Pinpoint the cell where the given text exists, returning its (x, y) midpoint coordinate. 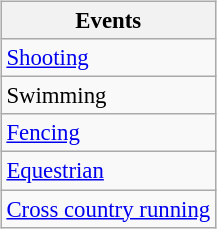
Events (108, 21)
Equestrian (108, 171)
Fencing (108, 133)
Swimming (108, 96)
Cross country running (108, 209)
Shooting (108, 58)
